For the text-containing cell, return its midpoint in (x, y) coordinate format. 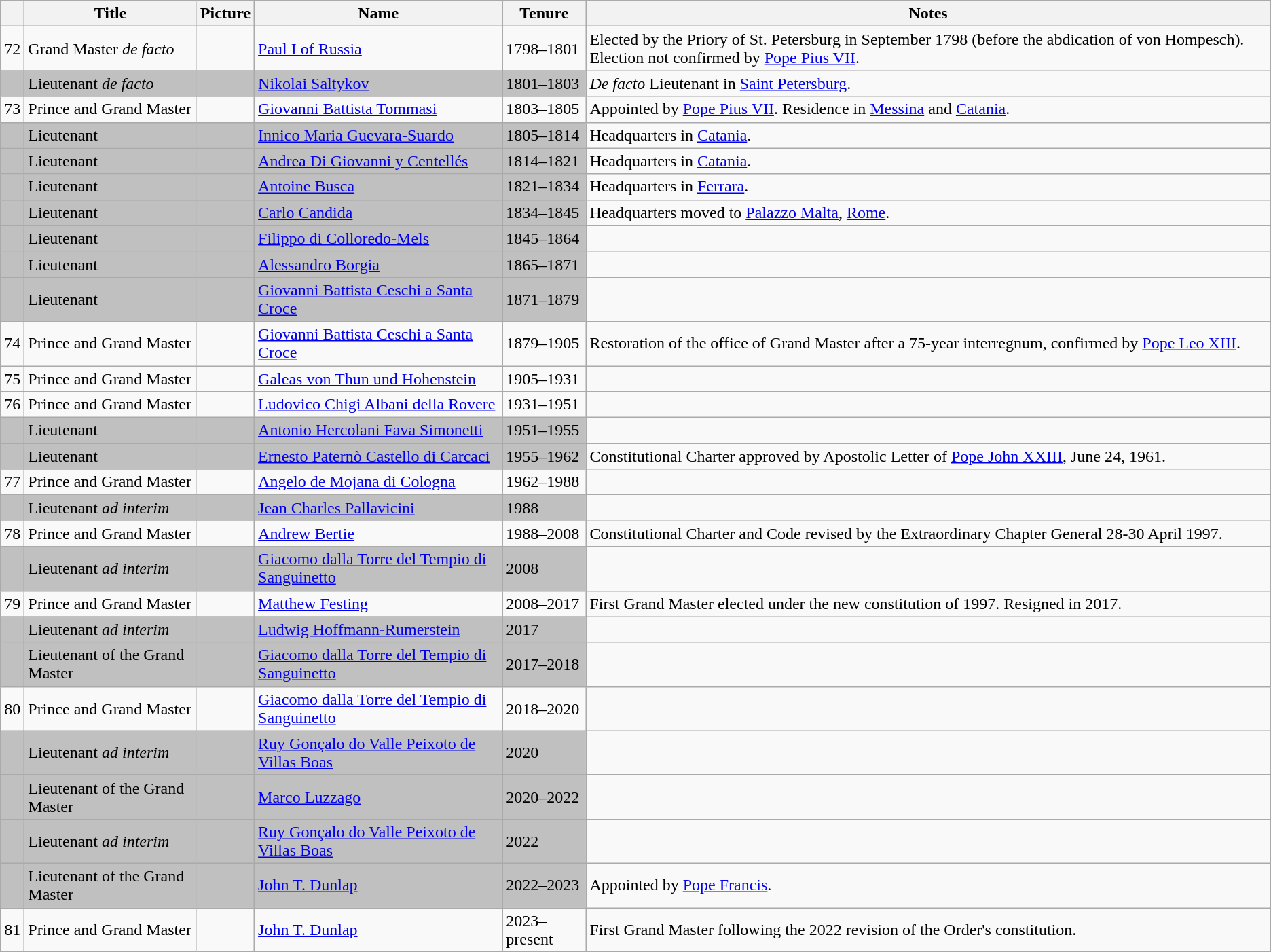
75 (12, 378)
79 (12, 604)
Antoine Busca (379, 187)
Galeas von Thun und Hohenstein (379, 378)
1845–1864 (545, 238)
First Grand Master elected under the new constitution of 1997. Resigned in 2017. (928, 604)
Appointed by Pope Pius VII. Residence in Messina and Catania. (928, 109)
1955–1962 (545, 456)
Innico Maria Guevara-Suardo (379, 135)
2018–2020 (545, 709)
Title (111, 14)
1805–1814 (545, 135)
Ludwig Hoffmann-Rumerstein (379, 629)
2023–present (545, 929)
1834–1845 (545, 213)
1951–1955 (545, 431)
Filippo di Colloredo-Mels (379, 238)
Ernesto Paternò Castello di Carcaci (379, 456)
De facto Lieutenant in Saint Petersburg. (928, 84)
Tenure (545, 14)
2017 (545, 629)
Antonio Hercolani Fava Simonetti (379, 431)
Giovanni Battista Tommasi (379, 109)
73 (12, 109)
Carlo Candida (379, 213)
Restoration of the office of Grand Master after a 75-year interregnum, confirmed by Pope Leo XIII. (928, 344)
1962–1988 (545, 482)
Appointed by Pope Francis. (928, 885)
Elected by the Priory of St. Petersburg in September 1798 (before the abdication of von Hompesch). Election not confirmed by Pope Pius VII. (928, 49)
Nikolai Saltykov (379, 84)
Headquarters in Ferrara. (928, 187)
Jean Charles Pallavicini (379, 508)
76 (12, 405)
Notes (928, 14)
2020 (545, 752)
2022–2023 (545, 885)
2008–2017 (545, 604)
1801–1803 (545, 84)
72 (12, 49)
Marco Luzzago (379, 797)
78 (12, 534)
2017–2018 (545, 664)
Paul I of Russia (379, 49)
1821–1834 (545, 187)
Picture (225, 14)
2008 (545, 569)
1803–1805 (545, 109)
1798–1801 (545, 49)
Matthew Festing (379, 604)
1905–1931 (545, 378)
2022 (545, 841)
1865–1871 (545, 264)
Lieutenant de facto (111, 84)
Andrea Di Giovanni y Centellés (379, 161)
Andrew Bertie (379, 534)
Name (379, 14)
Headquarters moved to Palazzo Malta, Rome. (928, 213)
Constitutional Charter approved by Apostolic Letter of Pope John XXIII, June 24, 1961. (928, 456)
First Grand Master following the 2022 revision of the Order's constitution. (928, 929)
81 (12, 929)
1814–1821 (545, 161)
1879–1905 (545, 344)
Grand Master de facto (111, 49)
80 (12, 709)
Alessandro Borgia (379, 264)
1988–2008 (545, 534)
1988 (545, 508)
Angelo de Mojana di Cologna (379, 482)
77 (12, 482)
Ludovico Chigi Albani della Rovere (379, 405)
74 (12, 344)
Constitutional Charter and Code revised by the Extraordinary Chapter General 28-30 April 1997. (928, 534)
1871–1879 (545, 299)
1931–1951 (545, 405)
2020–2022 (545, 797)
